Scan for the cell matching the given text and deliver its [x, y] coordinate at center. 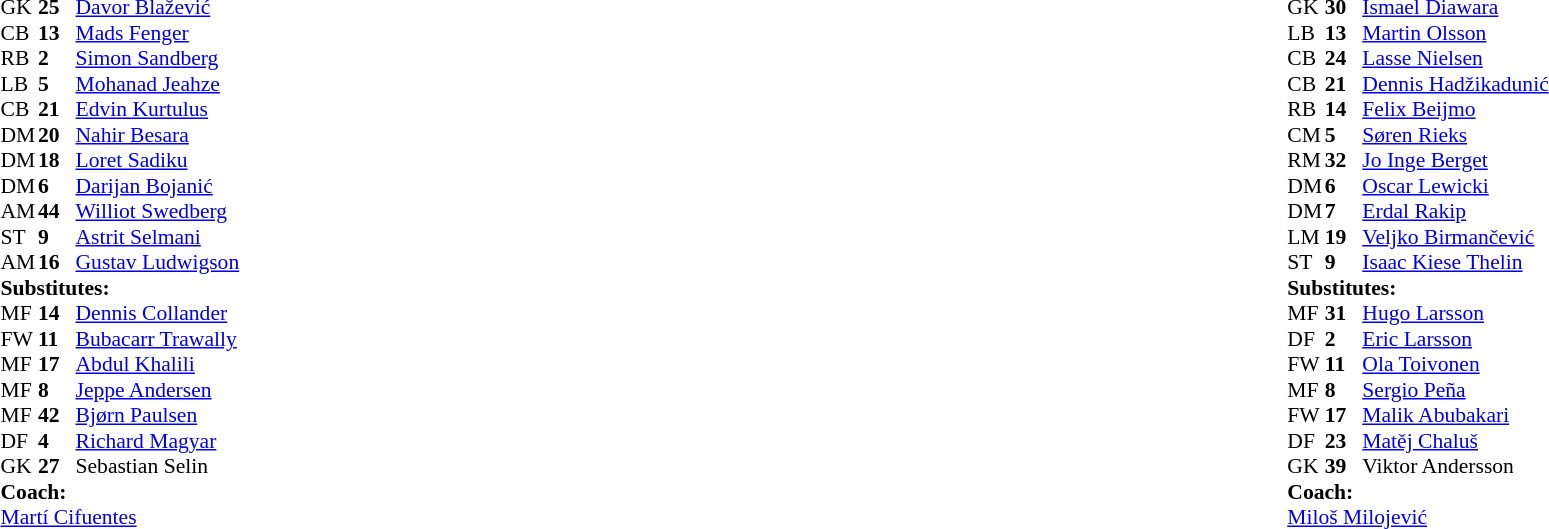
Williot Swedberg [158, 211]
Jo Inge Berget [1455, 161]
Sergio Peña [1455, 390]
Søren Rieks [1455, 135]
Oscar Lewicki [1455, 186]
32 [1344, 161]
16 [57, 263]
Jeppe Andersen [158, 390]
LM [1306, 237]
Astrit Selmani [158, 237]
Erdal Rakip [1455, 211]
Felix Beijmo [1455, 109]
44 [57, 211]
Richard Magyar [158, 441]
Edvin Kurtulus [158, 109]
Darijan Bojanić [158, 186]
24 [1344, 59]
Mads Fenger [158, 33]
Abdul Khalili [158, 365]
Nahir Besara [158, 135]
Simon Sandberg [158, 59]
39 [1344, 467]
42 [57, 415]
Viktor Andersson [1455, 467]
31 [1344, 313]
CM [1306, 135]
18 [57, 161]
23 [1344, 441]
Eric Larsson [1455, 339]
Sebastian Selin [158, 467]
4 [57, 441]
Lasse Nielsen [1455, 59]
Hugo Larsson [1455, 313]
Bjørn Paulsen [158, 415]
27 [57, 467]
Loret Sadiku [158, 161]
19 [1344, 237]
Ola Toivonen [1455, 365]
Bubacarr Trawally [158, 339]
Veljko Birmančević [1455, 237]
Martin Olsson [1455, 33]
Dennis Hadžikadunić [1455, 84]
7 [1344, 211]
Malik Abubakari [1455, 415]
Isaac Kiese Thelin [1455, 263]
Dennis Collander [158, 313]
Gustav Ludwigson [158, 263]
RM [1306, 161]
20 [57, 135]
Matěj Chaluš [1455, 441]
Mohanad Jeahze [158, 84]
